Find where the given text appears and provide that cell's center as [x, y] coordinate. 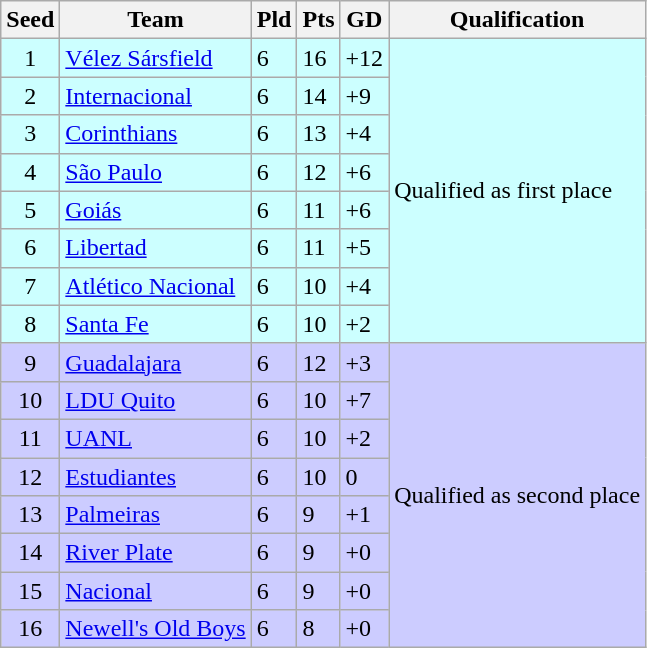
1 [30, 58]
+9 [364, 96]
Corinthians [156, 134]
Internacional [156, 96]
UANL [156, 438]
15 [30, 591]
Estudiantes [156, 477]
Palmeiras [156, 515]
Libertad [156, 248]
Qualified as first place [518, 191]
+3 [364, 362]
+12 [364, 58]
LDU Quito [156, 400]
Seed [30, 20]
São Paulo [156, 172]
4 [30, 172]
Atlético Nacional [156, 286]
+5 [364, 248]
+1 [364, 515]
+7 [364, 400]
Newell's Old Boys [156, 629]
Goiás [156, 210]
Pld [274, 20]
Nacional [156, 591]
7 [30, 286]
5 [30, 210]
2 [30, 96]
River Plate [156, 553]
Team [156, 20]
0 [364, 477]
3 [30, 134]
Pts [318, 20]
Qualified as second place [518, 495]
Vélez Sársfield [156, 58]
Santa Fe [156, 324]
GD [364, 20]
Guadalajara [156, 362]
Qualification [518, 20]
